Return the [X, Y] coordinate for the center point of the cell that contains the specified text.  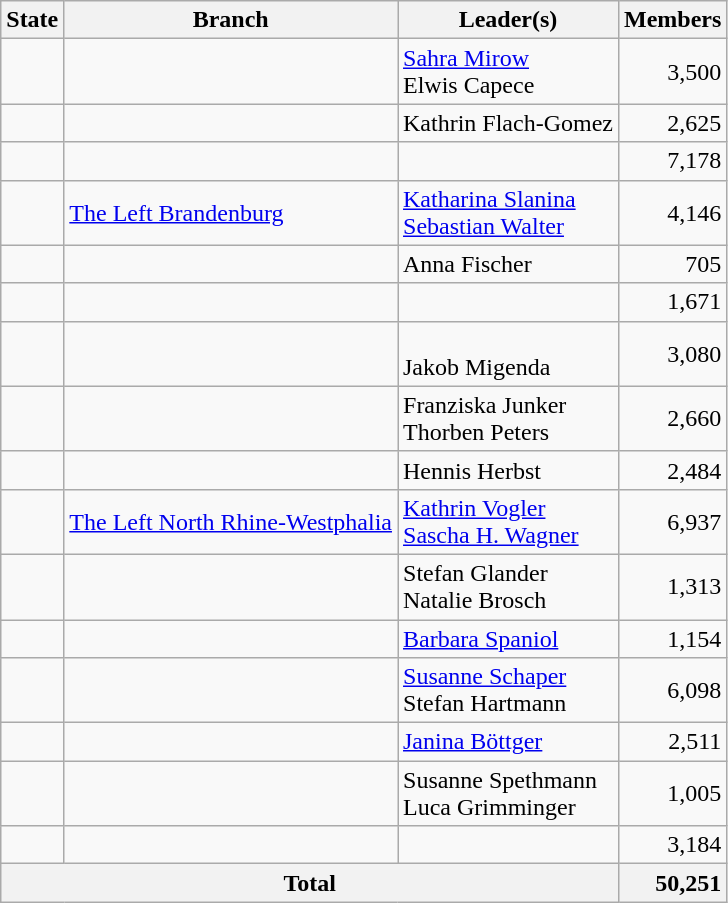
Susanne SchaperStefan Hartmann [508, 690]
Katharina SlaninaSebastian Walter [508, 212]
1,671 [672, 302]
3,080 [672, 354]
3,500 [672, 72]
Members [672, 20]
3,184 [672, 845]
2,660 [672, 418]
4,146 [672, 212]
6,098 [672, 690]
Sahra MirowElwis Capece [508, 72]
Franziska Junker Thorben Peters [508, 418]
Total [310, 883]
7,178 [672, 161]
State [32, 20]
Stefan GlanderNatalie Brosch [508, 586]
Leader(s) [508, 20]
6,937 [672, 522]
2,484 [672, 470]
2,625 [672, 123]
Kathrin Flach-Gomez [508, 123]
50,251 [672, 883]
Janina Böttger [508, 742]
Anna Fischer [508, 264]
2,511 [672, 742]
Susanne SpethmannLuca Grimminger [508, 794]
Hennis Herbst [508, 470]
Branch [231, 20]
Barbara Spaniol [508, 639]
Kathrin VoglerSascha H. Wagner [508, 522]
705 [672, 264]
1,313 [672, 586]
The Left North Rhine-Westphalia [231, 522]
The Left Brandenburg [231, 212]
1,154 [672, 639]
1,005 [672, 794]
Jakob Migenda [508, 354]
